Determine the [X, Y] coordinate at the center of the cell enclosing the given text.  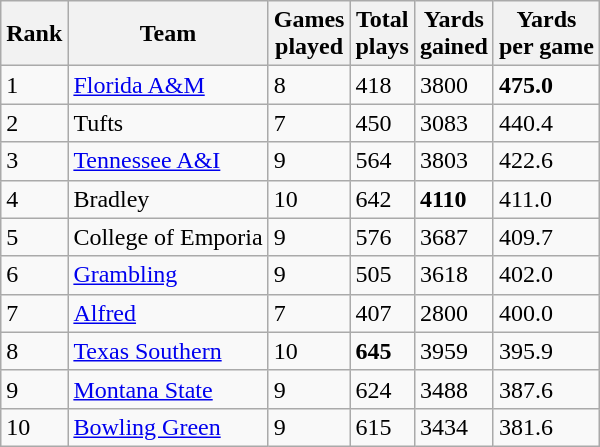
400.0 [546, 313]
Montana State [168, 389]
3618 [454, 275]
395.9 [546, 351]
3803 [454, 161]
505 [382, 275]
4110 [454, 199]
2 [34, 123]
College of Emporia [168, 237]
411.0 [546, 199]
387.6 [546, 389]
Yardsgained [454, 34]
475.0 [546, 85]
2800 [454, 313]
1 [34, 85]
3800 [454, 85]
576 [382, 237]
564 [382, 161]
3488 [454, 389]
642 [382, 199]
Florida A&M [168, 85]
Team [168, 34]
Bradley [168, 199]
645 [382, 351]
450 [382, 123]
422.6 [546, 161]
Tennessee A&I [168, 161]
6 [34, 275]
Totalplays [382, 34]
Texas Southern [168, 351]
3083 [454, 123]
Alfred [168, 313]
Tufts [168, 123]
3687 [454, 237]
409.7 [546, 237]
4 [34, 199]
Grambling [168, 275]
5 [34, 237]
407 [382, 313]
Rank [34, 34]
615 [382, 427]
3 [34, 161]
624 [382, 389]
Yardsper game [546, 34]
3959 [454, 351]
Bowling Green [168, 427]
418 [382, 85]
Gamesplayed [309, 34]
402.0 [546, 275]
440.4 [546, 123]
3434 [454, 427]
381.6 [546, 427]
